Capture the cell that displays the provided text and extract its [X, Y] central coordinate. 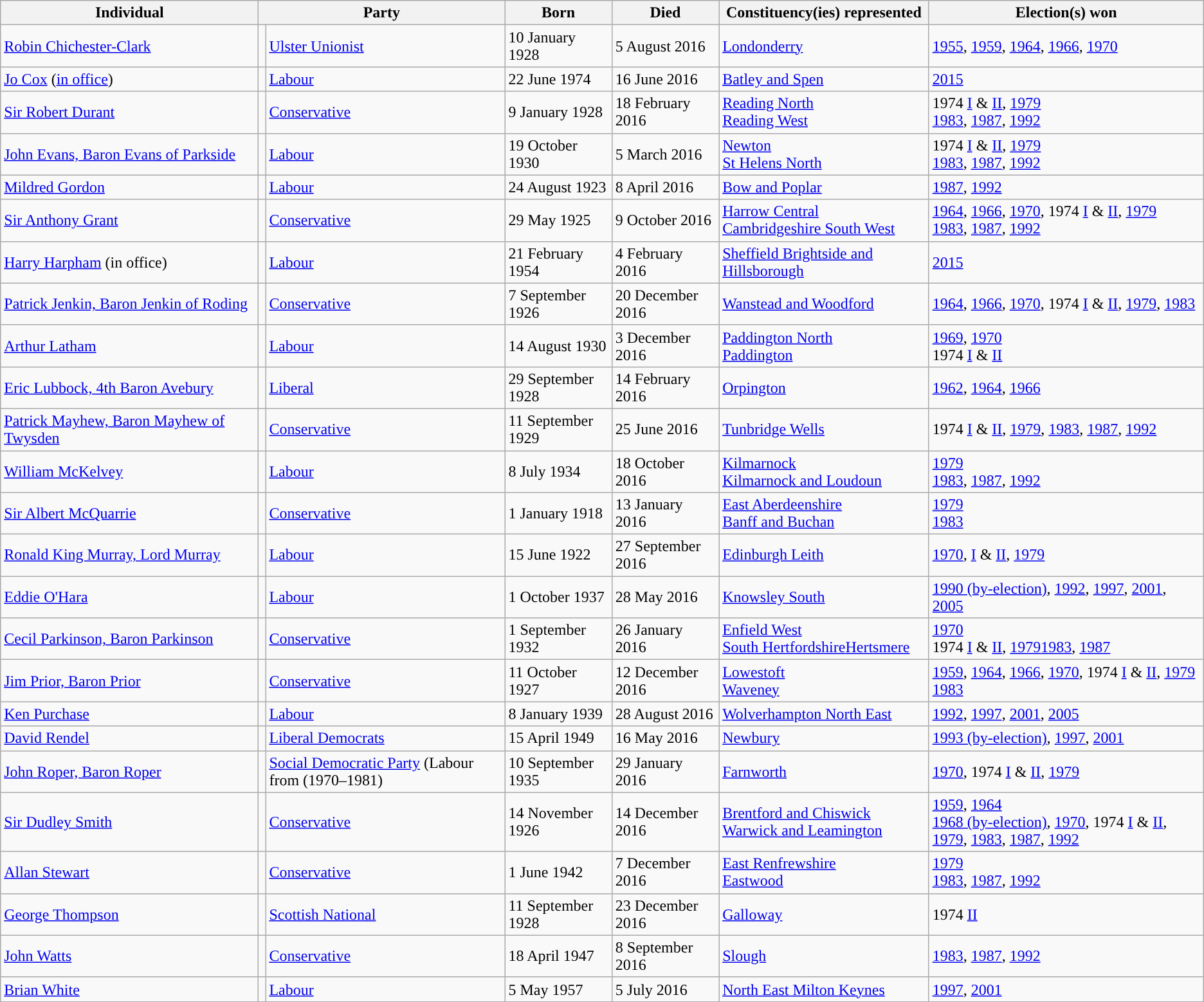
20 December 2016 [665, 304]
Patrick Jenkin, Baron Jenkin of Roding [130, 304]
NewtonSt Helens North [825, 154]
8 September 2016 [665, 956]
Harry Harpham (in office) [130, 262]
Orpington [825, 387]
1987, 1992 [1066, 187]
Social Democratic Party (Labour from (1970–1981) [385, 772]
Sheffield Brightside and Hillsborough [825, 262]
Reading NorthReading West [825, 112]
29 May 1925 [558, 220]
29 January 2016 [665, 772]
Tunbridge Wells [825, 430]
Paddington NorthPaddington [825, 346]
Allan Stewart [130, 872]
1974 II [1066, 915]
4 February 2016 [665, 262]
Jim Prior, Baron Prior [130, 680]
North East Milton Keynes [825, 989]
15 June 1922 [558, 556]
1 September 1932 [558, 639]
Eddie O'Hara [130, 597]
18 October 2016 [665, 471]
1970, I & II, 1979 [1066, 556]
Ulster Unionist [385, 46]
Ken Purchase [130, 714]
5 March 2016 [665, 154]
13 January 2016 [665, 513]
8 January 1939 [558, 714]
9 January 1928 [558, 112]
10 September 1935 [558, 772]
John Roper, Baron Roper [130, 772]
William McKelvey [130, 471]
Scottish National [385, 915]
14 November 1926 [558, 822]
Jo Cox (in office) [130, 79]
1 January 1918 [558, 513]
9 October 2016 [665, 220]
12 December 2016 [665, 680]
3 December 2016 [665, 346]
Sir Albert McQuarrie [130, 513]
Individual [130, 13]
Brian White [130, 989]
8 July 1934 [558, 471]
Galloway [825, 915]
Batley and Spen [825, 79]
1959, 19641968 (by-election), 1970, 1974 I & II, 1979, 1983, 1987, 1992 [1066, 822]
1 June 1942 [558, 872]
5 August 2016 [665, 46]
Farnworth [825, 772]
Sir Dudley Smith [130, 822]
18 February 2016 [665, 112]
5 July 2016 [665, 989]
1955, 1959, 1964, 1966, 1970 [1066, 46]
Knowsley South [825, 597]
LowestoftWaveney [825, 680]
David Rendel [130, 738]
Sir Robert Durant [130, 112]
1992, 1997, 2001, 2005 [1066, 714]
Election(s) won [1066, 13]
11 September 1929 [558, 430]
1974 I & II, 1979, 1983, 1987, 1992 [1066, 430]
Liberal Democrats [385, 738]
10 January 1928 [558, 46]
15 April 1949 [558, 738]
19791983 [1066, 513]
29 September 1928 [558, 387]
Arthur Latham [130, 346]
28 August 2016 [665, 714]
1983, 1987, 1992 [1066, 956]
Died [665, 13]
21 February 1954 [558, 262]
23 December 2016 [665, 915]
John Evans, Baron Evans of Parkside [130, 154]
Party [382, 13]
John Watts [130, 956]
1969, 19701974 I & II [1066, 346]
8 April 2016 [665, 187]
7 September 1926 [558, 304]
Wolverhampton North East [825, 714]
Constituency(ies) represented [825, 13]
14 August 1930 [558, 346]
Robin Chichester-Clark [130, 46]
Mildred Gordon [130, 187]
1993 (by-election), 1997, 2001 [1066, 738]
George Thompson [130, 915]
1 October 1937 [558, 597]
Eric Lubbock, 4th Baron Avebury [130, 387]
Wanstead and Woodford [825, 304]
19701974 I & II, 19791983, 1987 [1066, 639]
11 September 1928 [558, 915]
19 October 1930 [558, 154]
Londonderry [825, 46]
Edinburgh Leith [825, 556]
Harrow CentralCambridgeshire South West [825, 220]
26 January 2016 [665, 639]
Bow and Poplar [825, 187]
18 April 1947 [558, 956]
14 February 2016 [665, 387]
28 May 2016 [665, 597]
1959, 1964, 1966, 1970, 1974 I & II, 19791983 [1066, 680]
16 May 2016 [665, 738]
Born [558, 13]
1964, 1966, 1970, 1974 I & II, 19791983, 1987, 1992 [1066, 220]
Slough [825, 956]
1962, 1964, 1966 [1066, 387]
25 June 2016 [665, 430]
Cecil Parkinson, Baron Parkinson [130, 639]
14 December 2016 [665, 822]
Brentford and ChiswickWarwick and Leamington [825, 822]
KilmarnockKilmarnock and Loudoun [825, 471]
11 October 1927 [558, 680]
East AberdeenshireBanff and Buchan [825, 513]
Newbury [825, 738]
Sir Anthony Grant [130, 220]
1964, 1966, 1970, 1974 I & II, 1979, 1983 [1066, 304]
Enfield WestSouth HertfordshireHertsmere [825, 639]
East RenfrewshireEastwood [825, 872]
27 September 2016 [665, 556]
16 June 2016 [665, 79]
Liberal [385, 387]
1997, 2001 [1066, 989]
24 August 1923 [558, 187]
1970, 1974 I & II, 1979 [1066, 772]
22 June 1974 [558, 79]
Patrick Mayhew, Baron Mayhew of Twysden [130, 430]
1990 (by-election), 1992, 1997, 2001, 2005 [1066, 597]
7 December 2016 [665, 872]
5 May 1957 [558, 989]
Ronald King Murray, Lord Murray [130, 556]
